Pinpoint the cell where the given text exists, returning its (x, y) midpoint coordinate. 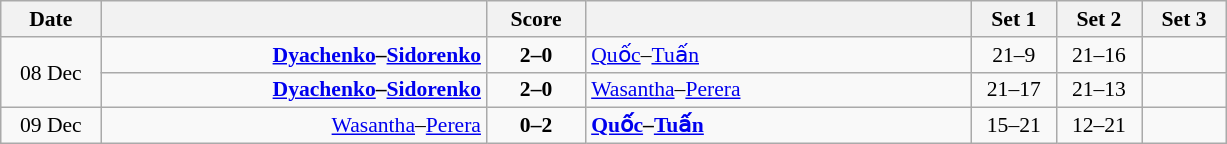
Score (536, 19)
Set 1 (1014, 19)
21–17 (1014, 90)
Set 3 (1184, 19)
21–13 (1098, 90)
12–21 (1098, 126)
Date (51, 19)
Set 2 (1098, 19)
0–2 (536, 126)
21–16 (1098, 55)
21–9 (1014, 55)
09 Dec (51, 126)
15–21 (1014, 126)
08 Dec (51, 72)
